Output the (X, Y) coordinate of the center of the cell containing the given text.  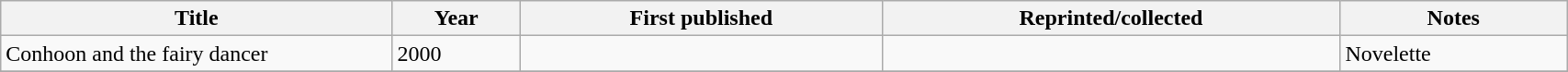
Novelette (1453, 54)
Reprinted/collected (1111, 18)
Year (457, 18)
2000 (457, 54)
Notes (1453, 18)
Conhoon and the fairy dancer (197, 54)
First published (702, 18)
Title (197, 18)
